Output the [x, y] coordinate of the center of the cell containing the given text.  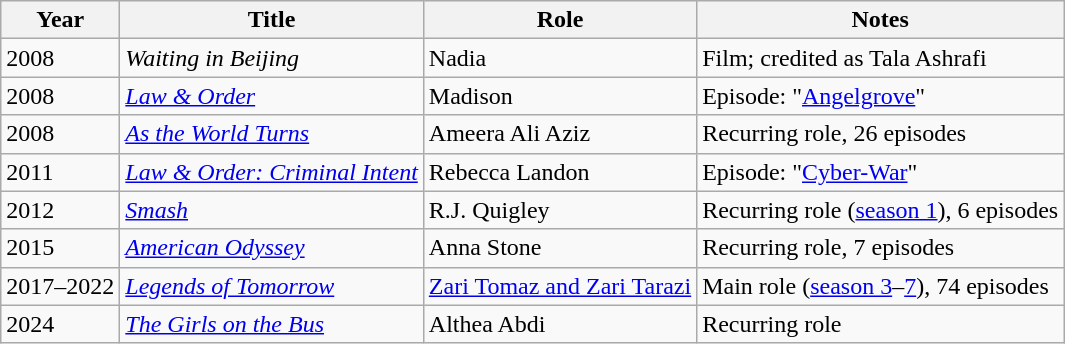
Notes [880, 20]
2012 [60, 210]
Title [272, 20]
American Odyssey [272, 248]
Legends of Tomorrow [272, 286]
Madison [560, 96]
2015 [60, 248]
Year [60, 20]
Rebecca Landon [560, 172]
Recurring role, 7 episodes [880, 248]
Nadia [560, 58]
Film; credited as Tala Ashrafi [880, 58]
Episode: "Cyber-War" [880, 172]
As the World Turns [272, 134]
The Girls on the Bus [272, 324]
Recurring role (season 1), 6 episodes [880, 210]
Main role (season 3–7), 74 episodes [880, 286]
2024 [60, 324]
Anna Stone [560, 248]
Episode: "Angelgrove" [880, 96]
Recurring role, 26 episodes [880, 134]
2011 [60, 172]
Law & Order [272, 96]
Ameera Ali Aziz [560, 134]
Waiting in Beijing [272, 58]
2017–2022 [60, 286]
Smash [272, 210]
R.J. Quigley [560, 210]
Althea Abdi [560, 324]
Role [560, 20]
Zari Tomaz and Zari Tarazi [560, 286]
Law & Order: Criminal Intent [272, 172]
Recurring role [880, 324]
